Locate the cell with the specified text and output its (X, Y) center coordinate. 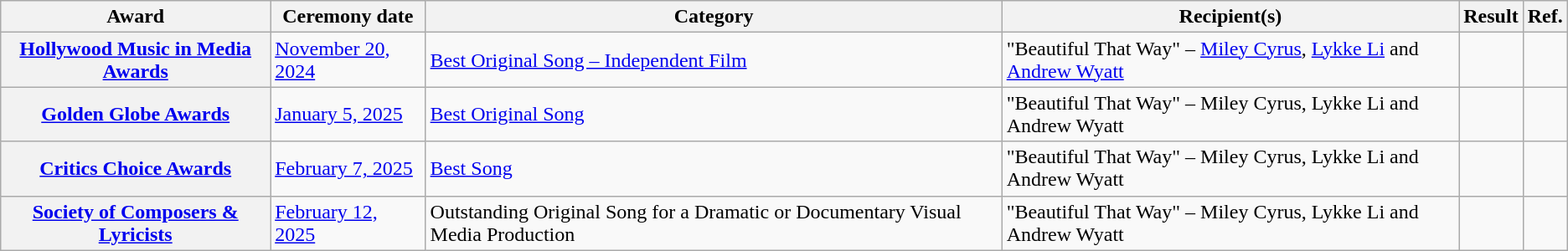
Best Original Song – Independent Film (714, 60)
Golden Globe Awards (136, 114)
Critics Choice Awards (136, 169)
Hollywood Music in Media Awards (136, 60)
Society of Composers & Lyricists (136, 223)
Best Song (714, 169)
January 5, 2025 (348, 114)
February 12, 2025 (348, 223)
Category (714, 17)
February 7, 2025 (348, 169)
Recipient(s) (1230, 17)
Ref. (1545, 17)
Award (136, 17)
Result (1491, 17)
Outstanding Original Song for a Dramatic or Documentary Visual Media Production (714, 223)
November 20, 2024 (348, 60)
Ceremony date (348, 17)
Best Original Song (714, 114)
